Determine the [x, y] coordinate at the center of the cell enclosing the given text.  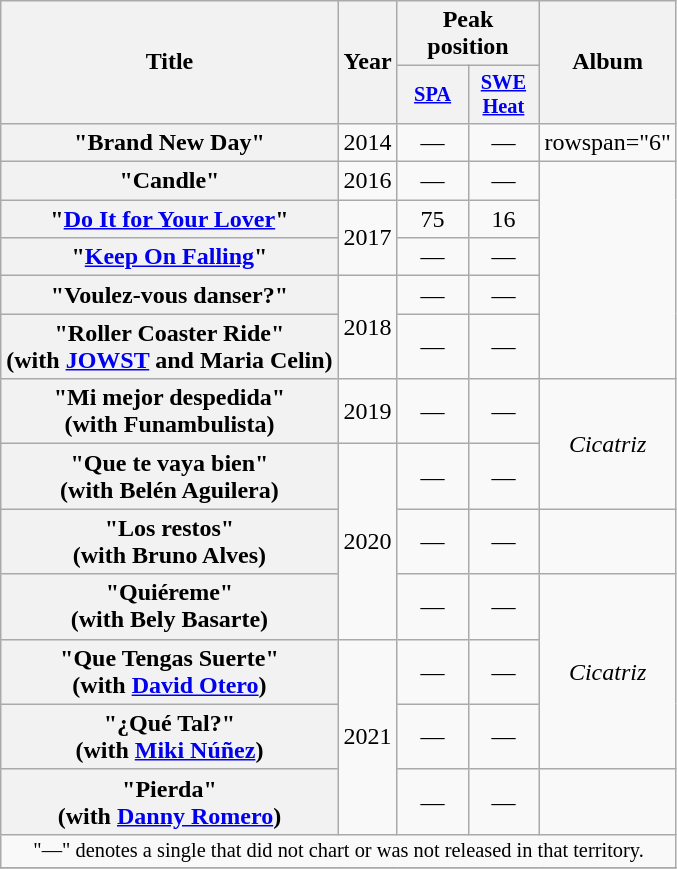
2014 [368, 142]
"Candle" [170, 181]
"Voulez-vous danser?" [170, 295]
Album [608, 62]
Peak position [468, 34]
16 [504, 219]
"Los restos"(with Bruno Alves) [170, 542]
SPA [432, 95]
"Roller Coaster Ride"(with JOWST and Maria Celin) [170, 346]
2019 [368, 412]
"Pierda"(with Danny Romero) [170, 802]
2021 [368, 736]
Year [368, 62]
75 [432, 219]
2016 [368, 181]
2017 [368, 238]
"Do It for Your Lover" [170, 219]
2020 [368, 542]
"¿Qué Tal?"(with Miki Núñez) [170, 736]
"Keep On Falling" [170, 257]
"Que te vaya bien"(with Belén Aguilera) [170, 476]
SWEHeat [504, 95]
"Que Tengas Suerte"(with David Otero) [170, 672]
"Mi mejor despedida"(with Funambulista) [170, 412]
"Quiéreme"(with Bely Basarte) [170, 606]
"—" denotes a single that did not chart or was not released in that territory. [339, 851]
"Brand New Day" [170, 142]
rowspan="6" [608, 142]
2018 [368, 328]
Title [170, 62]
